Pinpoint the cell where the given text exists, returning its (x, y) midpoint coordinate. 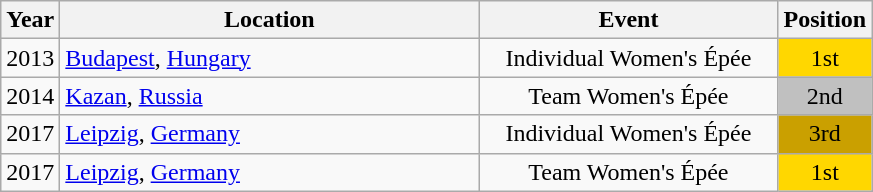
Event (628, 20)
2013 (30, 58)
2014 (30, 96)
2nd (825, 96)
3rd (825, 134)
Kazan, Russia (270, 96)
Budapest, Hungary (270, 58)
Position (825, 20)
Location (270, 20)
Year (30, 20)
